Return the (x, y) coordinate for the center point of the cell that contains the specified text.  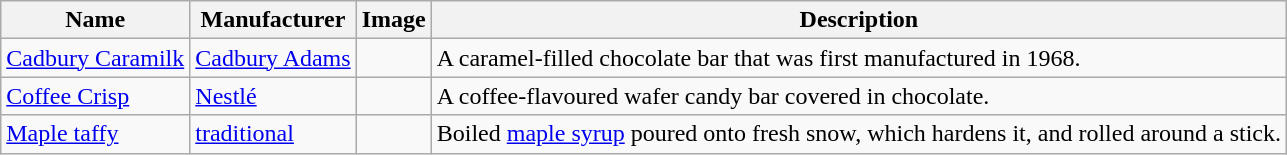
A caramel-filled chocolate bar that was first manufactured in 1968. (858, 58)
Maple taffy (96, 134)
A coffee-flavoured wafer candy bar covered in chocolate. (858, 96)
Description (858, 20)
Boiled maple syrup poured onto fresh snow, which hardens it, and rolled around a stick. (858, 134)
Nestlé (273, 96)
Manufacturer (273, 20)
Image (394, 20)
Cadbury Adams (273, 58)
Cadbury Caramilk (96, 58)
traditional (273, 134)
Name (96, 20)
Coffee Crisp (96, 96)
